Detect which cell encompasses the target text, then output its [x, y] center coordinate. 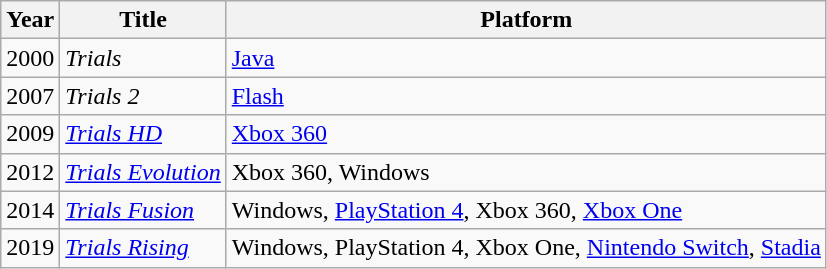
2019 [30, 248]
2014 [30, 210]
2000 [30, 58]
2012 [30, 172]
Title [143, 20]
Platform [526, 20]
Java [526, 58]
Year [30, 20]
Windows, PlayStation 4, Xbox One, Nintendo Switch, Stadia [526, 248]
Flash [526, 96]
2009 [30, 134]
Trials Fusion [143, 210]
Trials HD [143, 134]
2007 [30, 96]
Windows, PlayStation 4, Xbox 360, Xbox One [526, 210]
Xbox 360 [526, 134]
Trials Rising [143, 248]
Trials 2 [143, 96]
Xbox 360, Windows [526, 172]
Trials [143, 58]
Trials Evolution [143, 172]
